Extract the (X, Y) coordinate from the center of the cell holding the provided text.  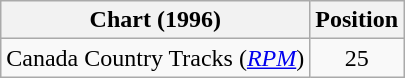
Chart (1996) (156, 20)
Position (357, 20)
25 (357, 58)
Canada Country Tracks (RPM) (156, 58)
